Locate the cell with the specified text and output its [X, Y] center coordinate. 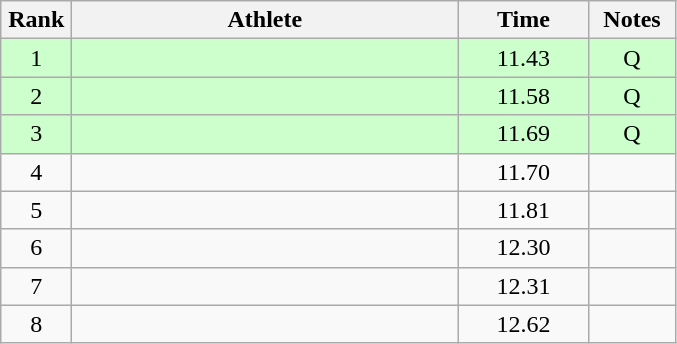
6 [36, 248]
4 [36, 172]
11.43 [524, 58]
2 [36, 96]
11.58 [524, 96]
3 [36, 134]
11.70 [524, 172]
12.31 [524, 286]
7 [36, 286]
11.69 [524, 134]
Athlete [265, 20]
12.30 [524, 248]
Notes [632, 20]
11.81 [524, 210]
Time [524, 20]
12.62 [524, 324]
1 [36, 58]
8 [36, 324]
5 [36, 210]
Rank [36, 20]
